Extract the [X, Y] coordinate from the center of the cell holding the provided text.  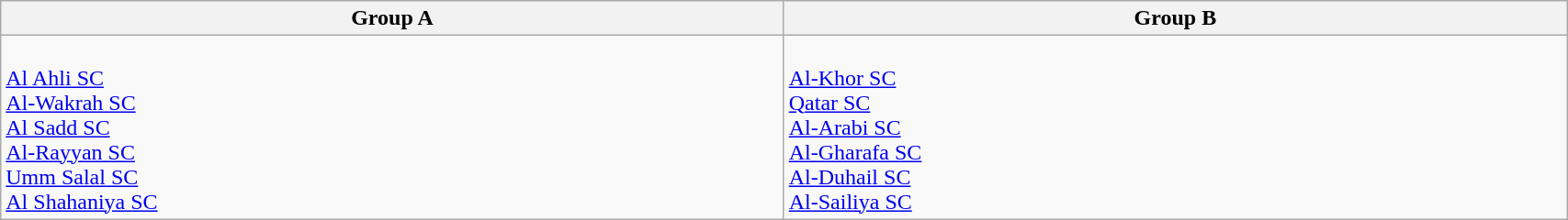
Group B [1175, 18]
Al-Khor SC Qatar SC Al-Arabi SC Al-Gharafa SC Al-Duhail SC Al-Sailiya SC [1175, 127]
Group A [392, 18]
Al Ahli SC Al-Wakrah SC Al Sadd SC Al-Rayyan SC Umm Salal SC Al Shahaniya SC [392, 127]
